Return the [X, Y] coordinate for the center point of the cell that contains the specified text.  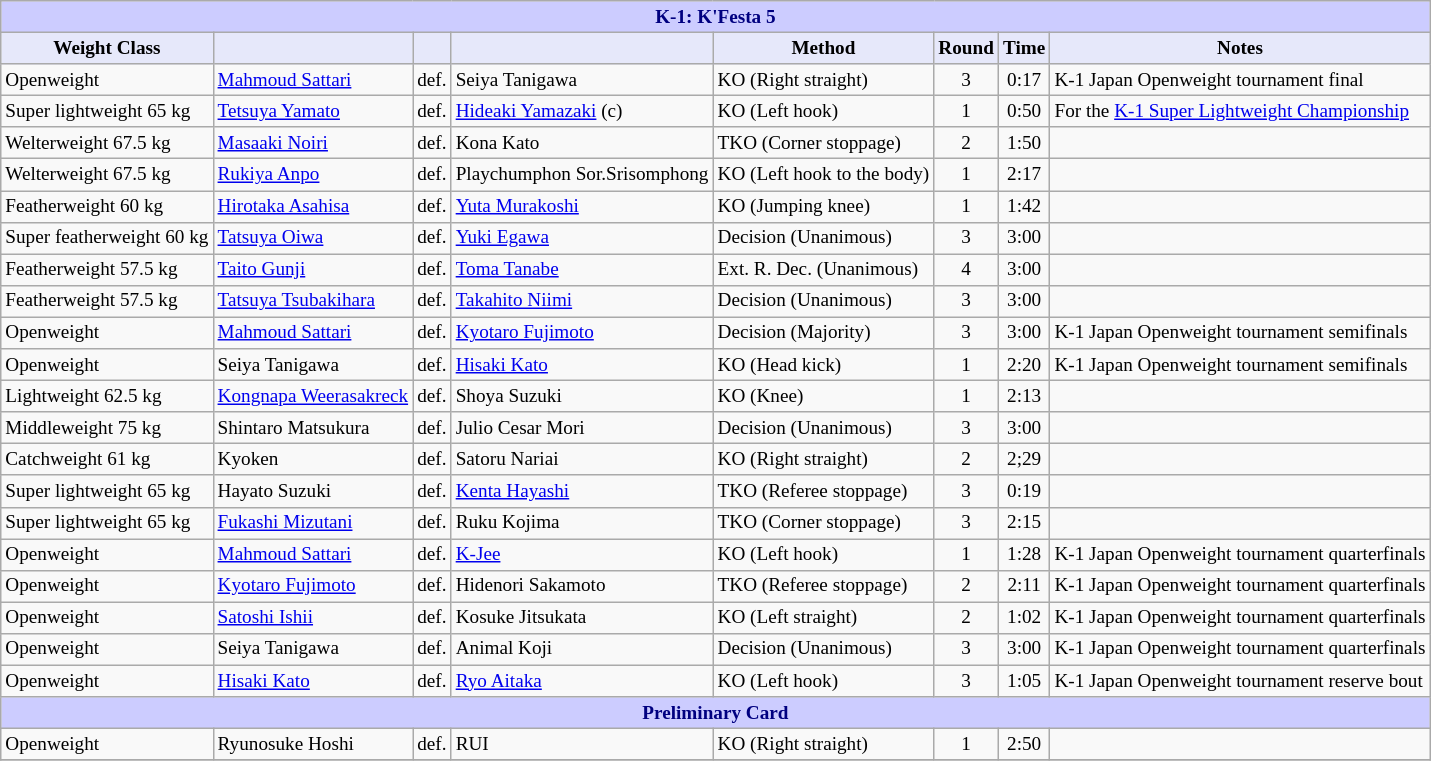
Satoshi Ishii [313, 618]
Round [966, 48]
2:20 [1024, 365]
Notes [1240, 48]
Tatsuya Tsubakihara [313, 301]
K-1 Japan Openweight tournament final [1240, 80]
Yuta Murakoshi [582, 206]
Julio Cesar Mori [582, 428]
1:02 [1024, 618]
Kyoken [313, 460]
2:13 [1024, 396]
K-Jee [582, 554]
1:05 [1024, 681]
1:42 [1024, 206]
Animal Koji [582, 649]
Toma Tanabe [582, 270]
4 [966, 270]
1:28 [1024, 554]
RUI [582, 744]
Ext. R. Dec. (Unanimous) [824, 270]
KO (Jumping knee) [824, 206]
Catchweight 61 kg [107, 460]
0:50 [1024, 111]
KO (Knee) [824, 396]
K-1: K'Festa 5 [716, 17]
Fukashi Mizutani [313, 523]
Super featherweight 60 kg [107, 238]
Kongnapa Weerasakreck [313, 396]
Tetsuya Yamato [313, 111]
2:50 [1024, 744]
Shoya Suzuki [582, 396]
KO (Head kick) [824, 365]
Kenta Hayashi [582, 491]
Middleweight 75 kg [107, 428]
0:17 [1024, 80]
Method [824, 48]
Hayato Suzuki [313, 491]
Ruku Kojima [582, 523]
Playchumphon Sor.Srisomphong [582, 175]
Hidenori Sakamoto [582, 586]
Ryunosuke Hoshi [313, 744]
2:17 [1024, 175]
For the K-1 Super Lightweight Championship [1240, 111]
Taito Gunji [313, 270]
Hideaki Yamazaki (c) [582, 111]
Hirotaka Asahisa [313, 206]
Lightweight 62.5 kg [107, 396]
Ryo Aitaka [582, 681]
Masaaki Noiri [313, 143]
KO (Left straight) [824, 618]
Rukiya Anpo [313, 175]
2:11 [1024, 586]
Takahito Niimi [582, 301]
1:50 [1024, 143]
Time [1024, 48]
Tatsuya Oiwa [313, 238]
Weight Class [107, 48]
0:19 [1024, 491]
2:15 [1024, 523]
Kona Kato [582, 143]
Decision (Majority) [824, 333]
K-1 Japan Openweight tournament reserve bout [1240, 681]
Yuki Egawa [582, 238]
Shintaro Matsukura [313, 428]
Kosuke Jitsukata [582, 618]
Featherweight 60 kg [107, 206]
Satoru Nariai [582, 460]
Preliminary Card [716, 713]
2;29 [1024, 460]
KO (Left hook to the body) [824, 175]
